Detect which cell encompasses the target text, then output its [X, Y] center coordinate. 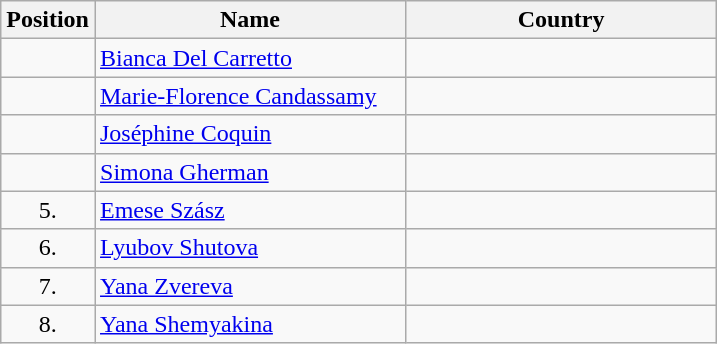
Yana Shemyakina [250, 324]
6. [48, 248]
5. [48, 210]
Emese Szász [250, 210]
8. [48, 324]
Name [250, 20]
Lyubov Shutova [250, 248]
Yana Zvereva [250, 286]
Marie-Florence Candassamy [250, 96]
Simona Gherman [250, 172]
Country [562, 20]
Joséphine Coquin [250, 134]
Position [48, 20]
7. [48, 286]
Bianca Del Carretto [250, 58]
